Detect which cell encompasses the target text, then output its (X, Y) center coordinate. 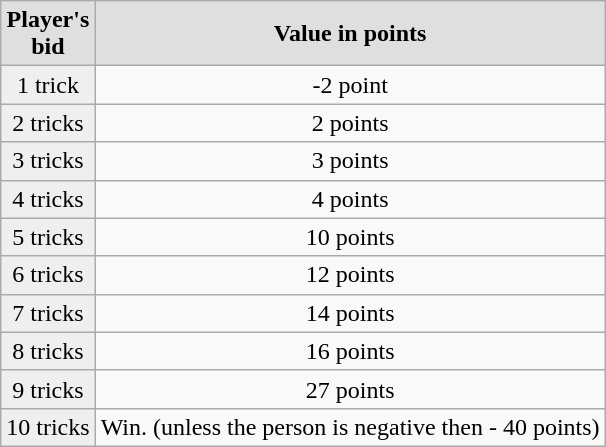
5 tricks (48, 237)
3 points (350, 161)
9 tricks (48, 389)
Value in points (350, 34)
2 tricks (48, 123)
16 points (350, 351)
Win. (unless the person is negative then - 40 points) (350, 427)
2 points (350, 123)
1 trick (48, 85)
10 tricks (48, 427)
14 points (350, 313)
7 tricks (48, 313)
4 points (350, 199)
8 tricks (48, 351)
Player'sbid (48, 34)
6 tricks (48, 275)
-2 point (350, 85)
27 points (350, 389)
3 tricks (48, 161)
10 points (350, 237)
4 tricks (48, 199)
12 points (350, 275)
